Scan for the cell matching the given text and deliver its [x, y] coordinate at center. 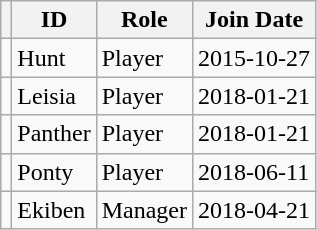
Manager [144, 210]
ID [54, 20]
Role [144, 20]
2018-06-11 [254, 172]
2015-10-27 [254, 58]
Leisia [54, 96]
2018-04-21 [254, 210]
Panther [54, 134]
Ekiben [54, 210]
Hunt [54, 58]
Ponty [54, 172]
Join Date [254, 20]
